From the cell containing the given text, extract its center point as [x, y] coordinate. 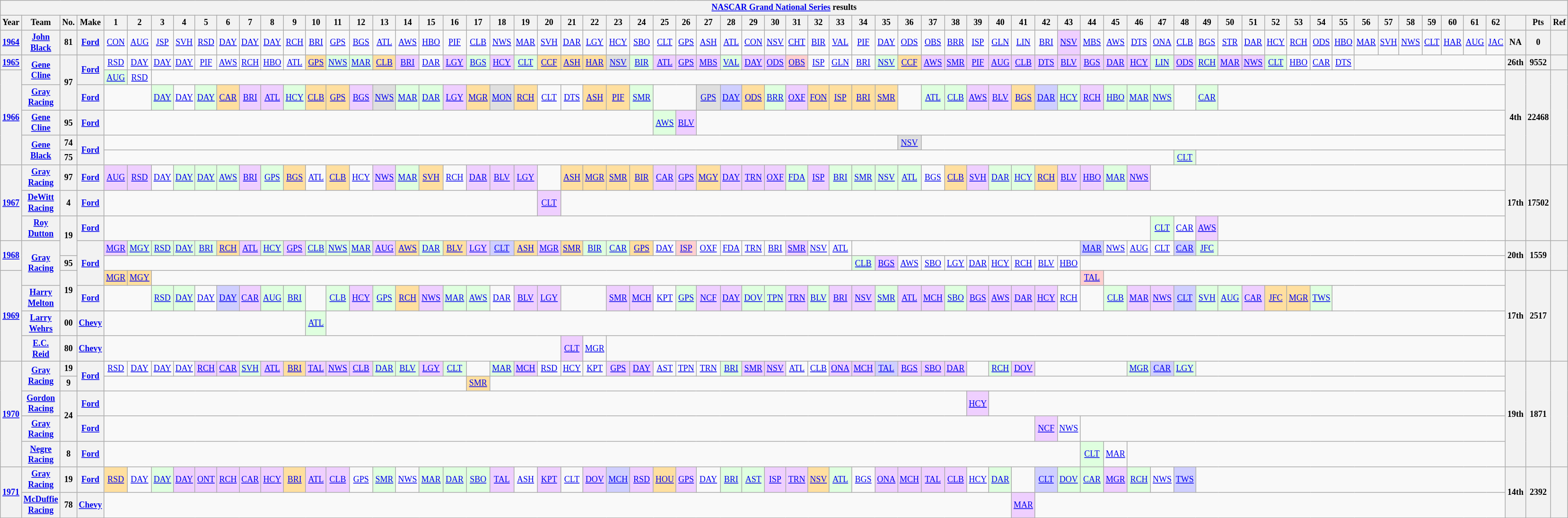
30 [775, 23]
23 [618, 23]
No. [68, 23]
Gordon Racing [41, 404]
26th [1515, 62]
FON [818, 97]
53 [1298, 23]
80 [68, 349]
14th [1515, 492]
Year [11, 23]
62 [1496, 23]
14 [408, 23]
17502 [1538, 203]
9552 [1538, 62]
40 [1000, 23]
5 [206, 23]
1966 [11, 117]
58 [1410, 23]
34 [863, 23]
11 [338, 23]
38 [955, 23]
75 [68, 158]
Negre Racing [41, 454]
E.C. Reid [41, 349]
Ref [1559, 23]
1969 [11, 316]
29 [753, 23]
Harry Melton [41, 298]
Larry Wehrs [41, 323]
JSP [162, 43]
1971 [11, 492]
18 [502, 23]
57 [1389, 23]
Pts [1538, 23]
STR [1230, 43]
JAC [1496, 43]
DeWitt Racing [41, 203]
0 [1538, 43]
2 [140, 23]
19th [1515, 414]
39 [978, 23]
47 [1163, 23]
20 [549, 23]
16 [455, 23]
60 [1453, 23]
22 [595, 23]
Gene Black [41, 150]
26 [686, 23]
54 [1322, 23]
28 [731, 23]
25 [665, 23]
22468 [1538, 117]
61 [1475, 23]
Make [90, 23]
1964 [11, 43]
48 [1184, 23]
32 [818, 23]
21 [572, 23]
78 [68, 505]
51 [1253, 23]
20th [1515, 256]
43 [1069, 23]
HOU [665, 480]
81 [68, 43]
50 [1230, 23]
7 [250, 23]
56 [1366, 23]
55 [1343, 23]
52 [1276, 23]
4th [1515, 117]
CHT [797, 43]
2517 [1538, 316]
McDuffie Racing [41, 505]
1559 [1538, 256]
00 [68, 323]
John Black [41, 43]
2392 [1538, 492]
13 [384, 23]
3 [162, 23]
1967 [11, 203]
41 [1024, 23]
37 [933, 23]
MON [502, 97]
31 [797, 23]
Team [41, 23]
10 [316, 23]
59 [1432, 23]
1970 [11, 414]
45 [1115, 23]
1871 [1538, 414]
49 [1207, 23]
15 [431, 23]
NASCAR Grand National Series results [784, 8]
6 [228, 23]
33 [841, 23]
35 [886, 23]
12 [361, 23]
44 [1092, 23]
1 [116, 23]
Roy Dutton [41, 228]
17 [478, 23]
42 [1046, 23]
ONT [206, 480]
1968 [11, 256]
36 [910, 23]
27 [709, 23]
NA [1515, 43]
1965 [11, 62]
46 [1139, 23]
74 [68, 143]
